Locate the cell with the specified text and output its [x, y] center coordinate. 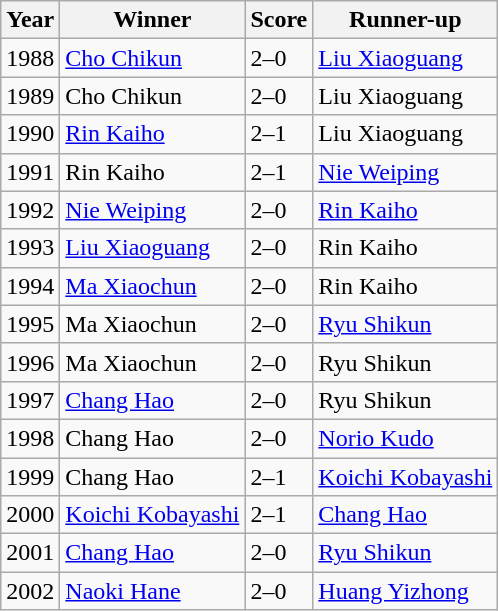
2000 [30, 515]
2001 [30, 553]
Score [279, 20]
2002 [30, 591]
Naoki Hane [152, 591]
1994 [30, 286]
1988 [30, 58]
1999 [30, 477]
1998 [30, 438]
Year [30, 20]
1997 [30, 400]
1990 [30, 134]
Winner [152, 20]
1991 [30, 172]
1995 [30, 324]
1992 [30, 210]
1989 [30, 96]
1996 [30, 362]
1993 [30, 248]
Huang Yizhong [406, 591]
Norio Kudo [406, 438]
Runner-up [406, 20]
